Return (X, Y) of the center of cell containing provided text 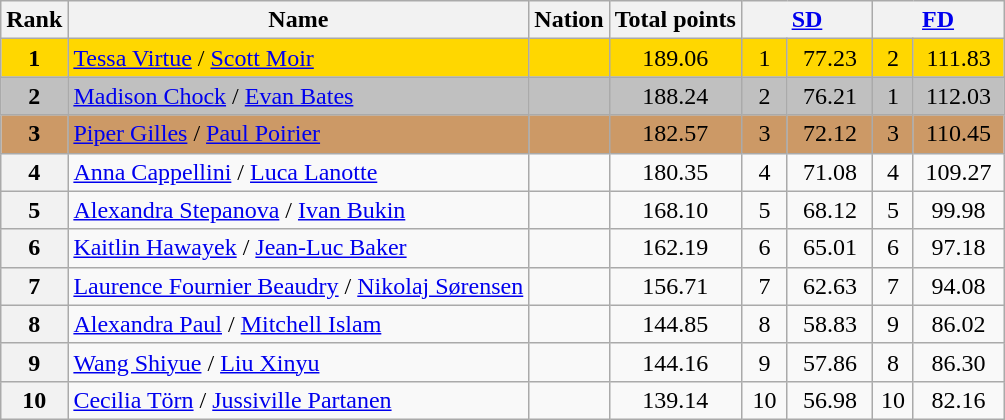
189.06 (675, 58)
Alexandra Paul / Mitchell Islam (298, 324)
97.18 (958, 248)
56.98 (830, 400)
Cecilia Törn / Jussiville Partanen (298, 400)
82.16 (958, 400)
SD (806, 20)
180.35 (675, 172)
Alexandra Stepanova / Ivan Bukin (298, 210)
86.02 (958, 324)
57.86 (830, 362)
Wang Shiyue / Liu Xinyu (298, 362)
Nation (569, 20)
Laurence Fournier Beaudry / Nikolaj Sørensen (298, 286)
110.45 (958, 134)
144.85 (675, 324)
Anna Cappellini / Luca Lanotte (298, 172)
71.08 (830, 172)
Rank (34, 20)
144.16 (675, 362)
62.63 (830, 286)
109.27 (958, 172)
168.10 (675, 210)
188.24 (675, 96)
112.03 (958, 96)
77.23 (830, 58)
Kaitlin Hawayek / Jean-Luc Baker (298, 248)
182.57 (675, 134)
Piper Gilles / Paul Poirier (298, 134)
111.83 (958, 58)
Tessa Virtue / Scott Moir (298, 58)
FD (938, 20)
94.08 (958, 286)
Madison Chock / Evan Bates (298, 96)
72.12 (830, 134)
68.12 (830, 210)
156.71 (675, 286)
65.01 (830, 248)
Name (298, 20)
86.30 (958, 362)
139.14 (675, 400)
99.98 (958, 210)
58.83 (830, 324)
76.21 (830, 96)
162.19 (675, 248)
Total points (675, 20)
